Return [X, Y] of the center of cell containing provided text 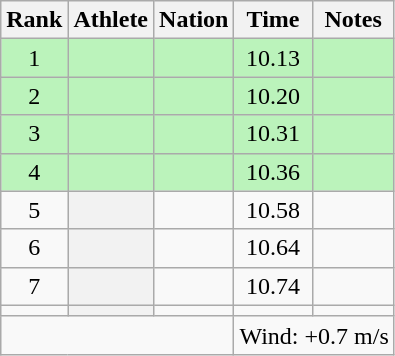
6 [34, 248]
Notes [353, 20]
3 [34, 134]
10.58 [273, 210]
Rank [34, 20]
10.36 [273, 172]
Nation [194, 20]
5 [34, 210]
1 [34, 58]
10.13 [273, 58]
10.74 [273, 286]
Time [273, 20]
4 [34, 172]
10.20 [273, 96]
10.31 [273, 134]
Wind: +0.7 m/s [314, 335]
Athlete [111, 20]
7 [34, 286]
10.64 [273, 248]
2 [34, 96]
